Capture the cell that displays the provided text and extract its [x, y] central coordinate. 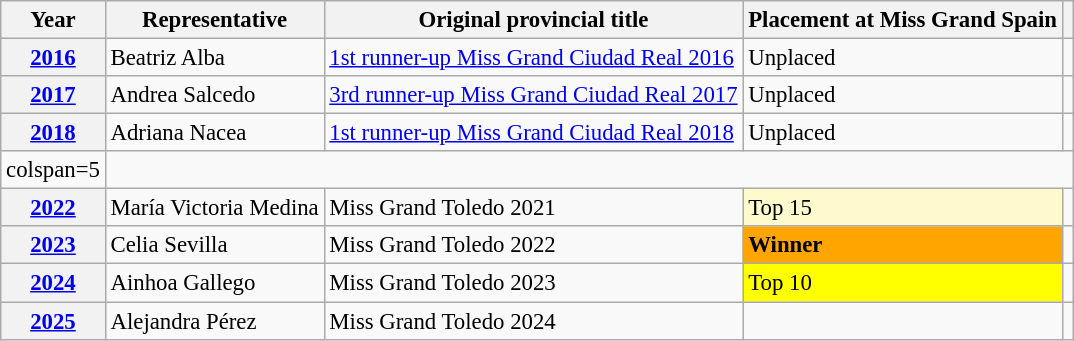
3rd runner-up Miss Grand Ciudad Real 2017 [534, 95]
Miss Grand Toledo 2024 [534, 321]
2017 [53, 95]
Representative [214, 20]
María Victoria Medina [214, 208]
Top 15 [902, 208]
Miss Grand Toledo 2021 [534, 208]
Alejandra Pérez [214, 321]
Adriana Nacea [214, 133]
Winner [902, 245]
Miss Grand Toledo 2022 [534, 245]
2016 [53, 58]
2025 [53, 321]
Miss Grand Toledo 2023 [534, 283]
colspan=5 [53, 170]
Andrea Salcedo [214, 95]
Original provincial title [534, 20]
Beatriz Alba [214, 58]
1st runner-up Miss Grand Ciudad Real 2018 [534, 133]
1st runner-up Miss Grand Ciudad Real 2016 [534, 58]
Ainhoa Gallego [214, 283]
2022 [53, 208]
Celia Sevilla [214, 245]
Placement at Miss Grand Spain [902, 20]
Top 10 [902, 283]
2024 [53, 283]
Year [53, 20]
2023 [53, 245]
2018 [53, 133]
